Identify which cell holds the provided text, then report its [X, Y] central coordinate. 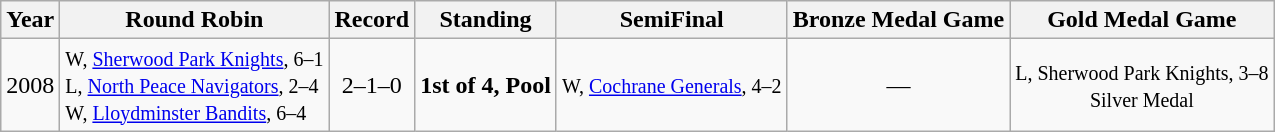
Bronze Medal Game [898, 20]
Record [372, 20]
— [898, 85]
Round Robin [194, 20]
Standing [486, 20]
L, Sherwood Park Knights, 3–8Silver Medal [1142, 85]
SemiFinal [672, 20]
Gold Medal Game [1142, 20]
W, Cochrane Generals, 4–2 [672, 85]
2008 [30, 85]
W, Sherwood Park Knights, 6–1L, North Peace Navigators, 2–4W, Lloydminster Bandits, 6–4 [194, 85]
1st of 4, Pool [486, 85]
2–1–0 [372, 85]
Year [30, 20]
